Detect which cell encompasses the target text, then output its (X, Y) center coordinate. 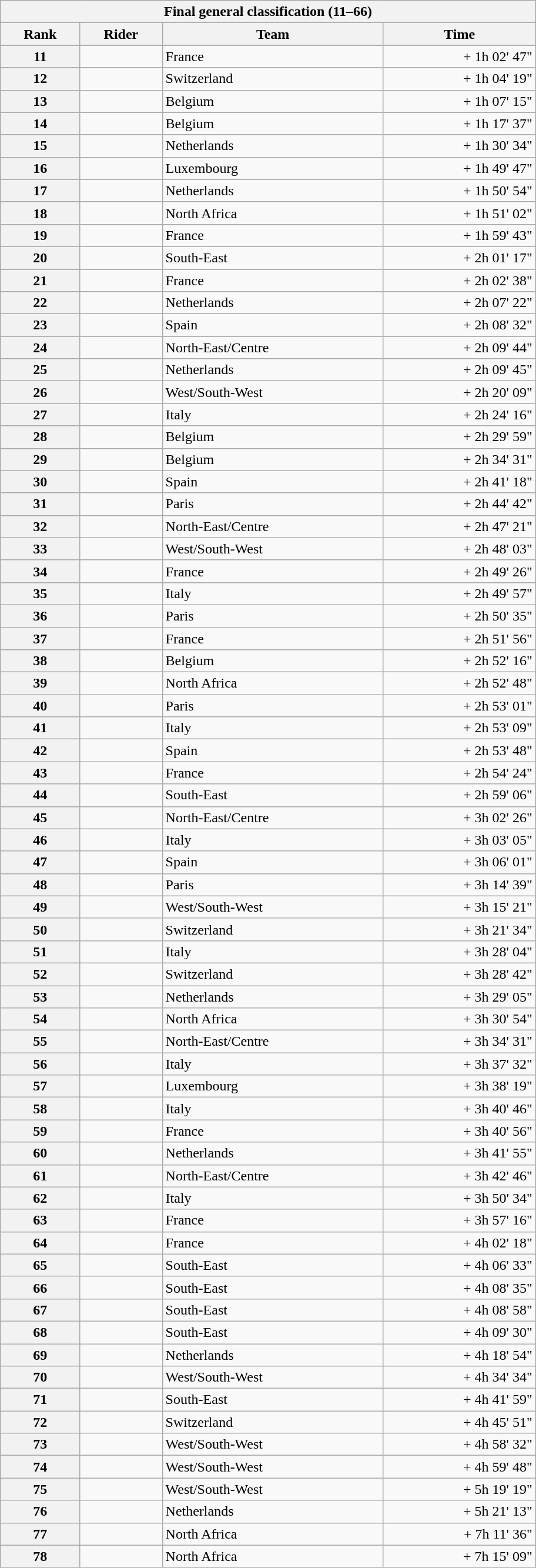
+ 4h 34' 34" (460, 1377)
+ 3h 06' 01" (460, 862)
Team (273, 34)
14 (40, 124)
+ 1h 04' 19" (460, 79)
+ 1h 17' 37" (460, 124)
+ 3h 40' 46" (460, 1109)
+ 1h 07' 15" (460, 101)
+ 2h 08' 32" (460, 325)
17 (40, 191)
54 (40, 1019)
75 (40, 1489)
+ 2h 54' 24" (460, 773)
+ 3h 28' 42" (460, 974)
20 (40, 258)
35 (40, 593)
38 (40, 661)
+ 1h 50' 54" (460, 191)
46 (40, 840)
58 (40, 1109)
24 (40, 348)
+ 2h 52' 48" (460, 683)
33 (40, 549)
+ 3h 03' 05" (460, 840)
+ 3h 21' 34" (460, 929)
+ 4h 58' 32" (460, 1444)
+ 2h 53' 09" (460, 728)
59 (40, 1131)
50 (40, 929)
13 (40, 101)
55 (40, 1042)
40 (40, 706)
47 (40, 862)
+ 2h 49' 57" (460, 593)
31 (40, 504)
66 (40, 1287)
+ 2h 52' 16" (460, 661)
27 (40, 415)
+ 2h 48' 03" (460, 549)
51 (40, 952)
34 (40, 571)
+ 2h 53' 48" (460, 750)
+ 3h 41' 55" (460, 1153)
+ 3h 15' 21" (460, 907)
11 (40, 56)
+ 2h 44' 42" (460, 504)
73 (40, 1444)
+ 2h 09' 45" (460, 370)
+ 2h 41' 18" (460, 482)
45 (40, 818)
+ 2h 51' 56" (460, 638)
+ 1h 51' 02" (460, 213)
+ 2h 07' 22" (460, 303)
76 (40, 1512)
+ 2h 47' 21" (460, 526)
+ 3h 29' 05" (460, 997)
65 (40, 1265)
+ 3h 02' 26" (460, 818)
+ 3h 30' 54" (460, 1019)
Final general classification (11–66) (268, 12)
+ 1h 59' 43" (460, 235)
+ 2h 02' 38" (460, 281)
56 (40, 1064)
+ 3h 28' 04" (460, 952)
+ 2h 50' 35" (460, 616)
+ 5h 19' 19" (460, 1489)
+ 4h 45' 51" (460, 1422)
+ 4h 18' 54" (460, 1355)
Time (460, 34)
18 (40, 213)
+ 3h 50' 34" (460, 1198)
+ 4h 09' 30" (460, 1332)
43 (40, 773)
+ 3h 38' 19" (460, 1086)
68 (40, 1332)
+ 4h 02' 18" (460, 1243)
37 (40, 638)
+ 3h 14' 39" (460, 885)
21 (40, 281)
69 (40, 1355)
77 (40, 1534)
+ 2h 34' 31" (460, 459)
62 (40, 1198)
+ 2h 29' 59" (460, 437)
+ 2h 24' 16" (460, 415)
+ 3h 37' 32" (460, 1064)
+ 7h 15' 09" (460, 1556)
32 (40, 526)
36 (40, 616)
+ 2h 53' 01" (460, 706)
60 (40, 1153)
+ 4h 08' 35" (460, 1287)
25 (40, 370)
+ 4h 59' 48" (460, 1467)
+ 1h 02' 47" (460, 56)
+ 7h 11' 36" (460, 1534)
+ 3h 40' 56" (460, 1131)
+ 4h 08' 58" (460, 1310)
Rank (40, 34)
71 (40, 1400)
15 (40, 146)
63 (40, 1220)
61 (40, 1176)
+ 1h 49' 47" (460, 168)
72 (40, 1422)
+ 4h 06' 33" (460, 1265)
+ 3h 42' 46" (460, 1176)
30 (40, 482)
+ 1h 30' 34" (460, 146)
+ 3h 57' 16" (460, 1220)
49 (40, 907)
78 (40, 1556)
26 (40, 392)
16 (40, 168)
70 (40, 1377)
41 (40, 728)
53 (40, 997)
+ 2h 49' 26" (460, 571)
64 (40, 1243)
22 (40, 303)
44 (40, 795)
+ 2h 20' 09" (460, 392)
+ 3h 34' 31" (460, 1042)
48 (40, 885)
42 (40, 750)
29 (40, 459)
+ 2h 59' 06" (460, 795)
+ 4h 41' 59" (460, 1400)
67 (40, 1310)
Rider (121, 34)
74 (40, 1467)
28 (40, 437)
57 (40, 1086)
+ 5h 21' 13" (460, 1512)
19 (40, 235)
+ 2h 01' 17" (460, 258)
39 (40, 683)
23 (40, 325)
52 (40, 974)
+ 2h 09' 44" (460, 348)
12 (40, 79)
